Scan for the cell matching the given text and deliver its (x, y) coordinate at center. 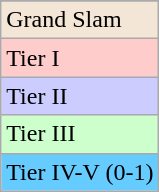
Tier II (80, 96)
Tier IV-V (0-1) (80, 172)
Tier III (80, 134)
Tier I (80, 58)
Grand Slam (80, 20)
